Output the [x, y] coordinate of the center of the cell containing the given text.  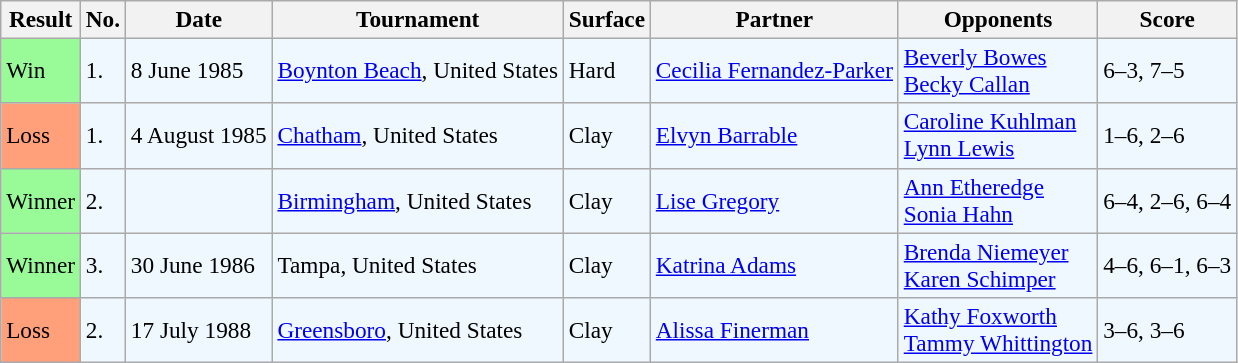
Date [198, 19]
Caroline Kuhlman Lynn Lewis [998, 136]
Birmingham, United States [418, 200]
Score [1168, 19]
30 June 1986 [198, 264]
Greensboro, United States [418, 330]
Partner [774, 19]
Boynton Beach, United States [418, 70]
Cecilia Fernandez-Parker [774, 70]
8 June 1985 [198, 70]
Alissa Finerman [774, 330]
6–3, 7–5 [1168, 70]
6–4, 2–6, 6–4 [1168, 200]
Brenda Niemeyer Karen Schimper [998, 264]
Lise Gregory [774, 200]
3. [102, 264]
Hard [606, 70]
Katrina Adams [774, 264]
Ann Etheredge Sonia Hahn [998, 200]
Win [41, 70]
4–6, 6–1, 6–3 [1168, 264]
3–6, 3–6 [1168, 330]
17 July 1988 [198, 330]
Opponents [998, 19]
Tampa, United States [418, 264]
Result [41, 19]
Kathy Foxworth Tammy Whittington [998, 330]
Surface [606, 19]
Tournament [418, 19]
Chatham, United States [418, 136]
4 August 1985 [198, 136]
Elvyn Barrable [774, 136]
1–6, 2–6 [1168, 136]
No. [102, 19]
Beverly Bowes Becky Callan [998, 70]
